Capture the cell that displays the provided text and extract its (x, y) central coordinate. 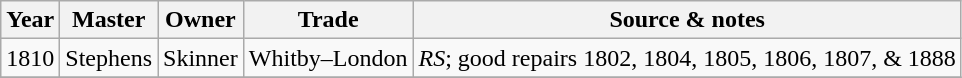
RS; good repairs 1802, 1804, 1805, 1806, 1807, & 1888 (687, 58)
Owner (201, 20)
1810 (30, 58)
Trade (328, 20)
Whitby–London (328, 58)
Stephens (109, 58)
Master (109, 20)
Source & notes (687, 20)
Skinner (201, 58)
Year (30, 20)
